Return the [x, y] coordinate for the center point of the cell that contains the specified text.  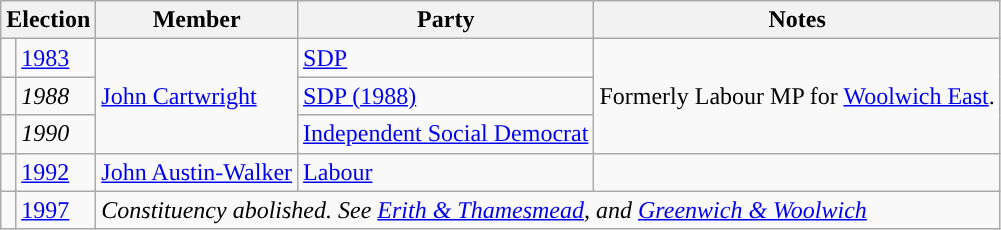
SDP (1988) [446, 96]
Constituency abolished. See Erith & Thamesmead, and Greenwich & Woolwich [548, 210]
Election [48, 20]
1992 [56, 172]
1988 [56, 96]
Formerly Labour MP for Woolwich East. [797, 96]
1997 [56, 210]
John Austin-Walker [197, 172]
Member [197, 20]
1983 [56, 58]
Party [446, 20]
1990 [56, 134]
Independent Social Democrat [446, 134]
John Cartwright [197, 96]
Notes [797, 20]
Labour [446, 172]
SDP [446, 58]
